From the cell containing the given text, extract its center point as (x, y) coordinate. 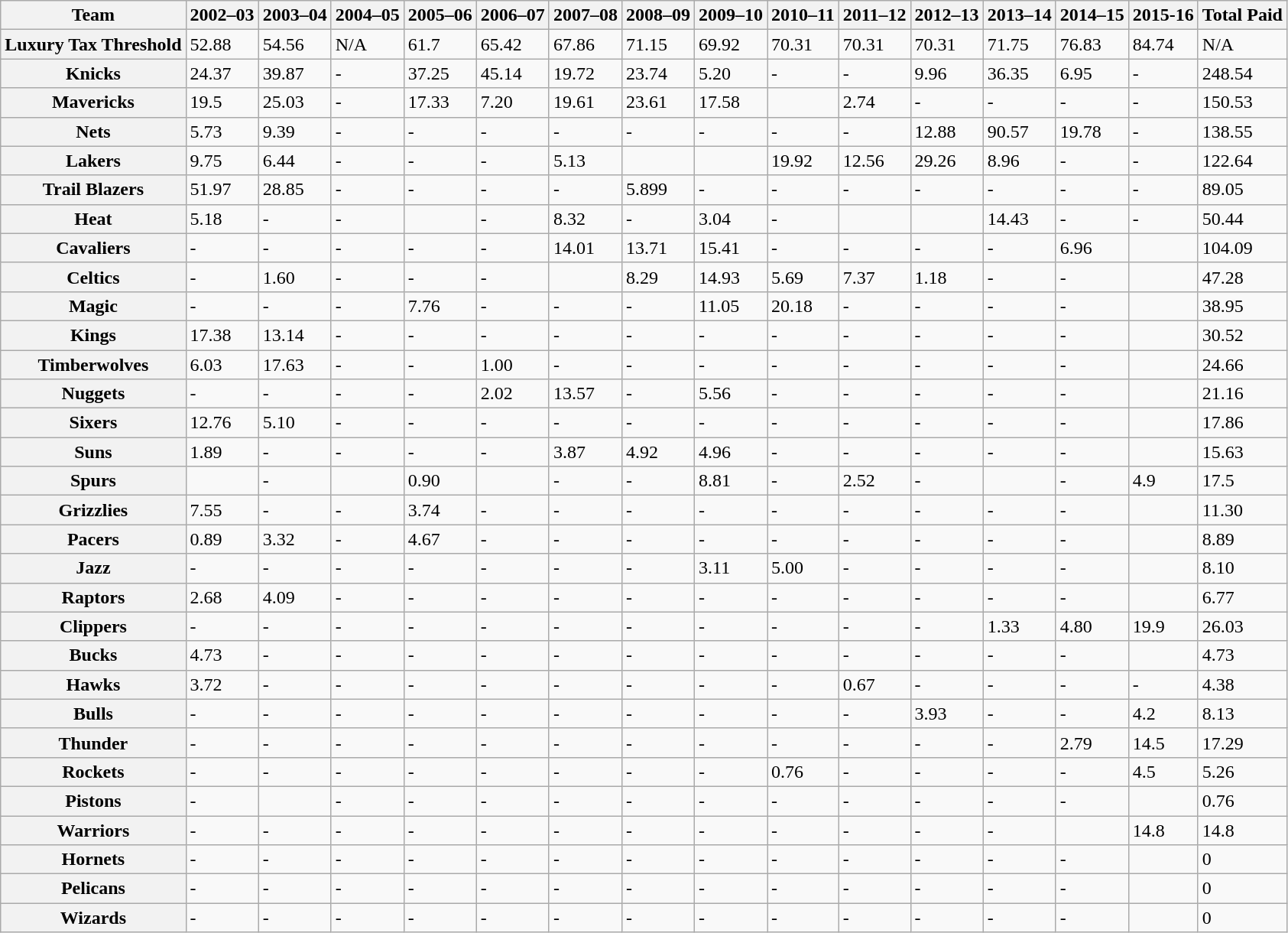
8.96 (1020, 161)
24.66 (1242, 365)
4.5 (1163, 772)
Pelicans (93, 889)
Knicks (93, 73)
23.61 (657, 102)
Trail Blazers (93, 190)
20.18 (803, 306)
248.54 (1242, 73)
3.11 (731, 568)
17.63 (295, 365)
2010–11 (803, 15)
19.9 (1163, 626)
5.56 (731, 394)
Heat (93, 219)
21.16 (1242, 394)
Bulls (93, 714)
Spurs (93, 481)
61.7 (440, 44)
9.96 (946, 73)
9.75 (222, 161)
2.52 (874, 481)
2008–09 (657, 15)
8.10 (1242, 568)
Total Paid (1242, 15)
5.69 (803, 277)
19.5 (222, 102)
26.03 (1242, 626)
17.58 (731, 102)
Thunder (93, 743)
6.77 (1242, 597)
3.04 (731, 219)
Raptors (93, 597)
2005–06 (440, 15)
2002–03 (222, 15)
Lakers (93, 161)
2009–10 (731, 15)
17.38 (222, 335)
17.33 (440, 102)
2006–07 (512, 15)
8.81 (731, 481)
2012–13 (946, 15)
39.87 (295, 73)
5.00 (803, 568)
12.76 (222, 423)
23.74 (657, 73)
36.35 (1020, 73)
Celtics (93, 277)
3.87 (586, 452)
28.85 (295, 190)
17.86 (1242, 423)
11.30 (1242, 510)
Luxury Tax Threshold (93, 44)
Magic (93, 306)
7.76 (440, 306)
84.74 (1163, 44)
7.55 (222, 510)
2.68 (222, 597)
3.72 (222, 684)
8.89 (1242, 539)
4.92 (657, 452)
54.56 (295, 44)
12.56 (874, 161)
1.60 (295, 277)
15.63 (1242, 452)
19.61 (586, 102)
6.03 (222, 365)
4.9 (1163, 481)
Team (93, 15)
13.71 (657, 248)
67.86 (586, 44)
Timberwolves (93, 365)
14.01 (586, 248)
2.74 (874, 102)
2003–04 (295, 15)
Grizzlies (93, 510)
5.13 (586, 161)
0.89 (222, 539)
52.88 (222, 44)
29.26 (946, 161)
69.92 (731, 44)
4.96 (731, 452)
2004–05 (367, 15)
4.09 (295, 597)
9.39 (295, 132)
6.96 (1092, 248)
Pacers (93, 539)
37.25 (440, 73)
2015-16 (1163, 15)
8.29 (657, 277)
14.5 (1163, 743)
Bucks (93, 655)
2.02 (512, 394)
19.92 (803, 161)
6.44 (295, 161)
Pistons (93, 801)
Warriors (93, 830)
5.20 (731, 73)
19.72 (586, 73)
2013–14 (1020, 15)
0.67 (874, 684)
Sixers (93, 423)
Cavaliers (93, 248)
51.97 (222, 190)
13.14 (295, 335)
71.75 (1020, 44)
38.95 (1242, 306)
14.93 (731, 277)
89.05 (1242, 190)
14.43 (1020, 219)
3.93 (946, 714)
2.79 (1092, 743)
138.55 (1242, 132)
3.32 (295, 539)
8.13 (1242, 714)
1.00 (512, 365)
17.29 (1242, 743)
50.44 (1242, 219)
4.38 (1242, 684)
13.57 (586, 394)
11.05 (731, 306)
30.52 (1242, 335)
25.03 (295, 102)
0.90 (440, 481)
5.26 (1242, 772)
7.20 (512, 102)
5.10 (295, 423)
Hornets (93, 860)
2007–08 (586, 15)
12.88 (946, 132)
4.80 (1092, 626)
76.83 (1092, 44)
104.09 (1242, 248)
Clippers (93, 626)
45.14 (512, 73)
15.41 (731, 248)
5.899 (657, 190)
Suns (93, 452)
6.95 (1092, 73)
71.15 (657, 44)
150.53 (1242, 102)
Kings (93, 335)
122.64 (1242, 161)
24.37 (222, 73)
5.73 (222, 132)
2011–12 (874, 15)
Nuggets (93, 394)
Hawks (93, 684)
3.74 (440, 510)
1.89 (222, 452)
5.18 (222, 219)
90.57 (1020, 132)
Jazz (93, 568)
8.32 (586, 219)
4.2 (1163, 714)
Mavericks (93, 102)
1.18 (946, 277)
7.37 (874, 277)
Nets (93, 132)
65.42 (512, 44)
17.5 (1242, 481)
Rockets (93, 772)
Wizards (93, 918)
47.28 (1242, 277)
2014–15 (1092, 15)
4.67 (440, 539)
1.33 (1020, 626)
19.78 (1092, 132)
